From the cell containing the given text, extract its center point as (X, Y) coordinate. 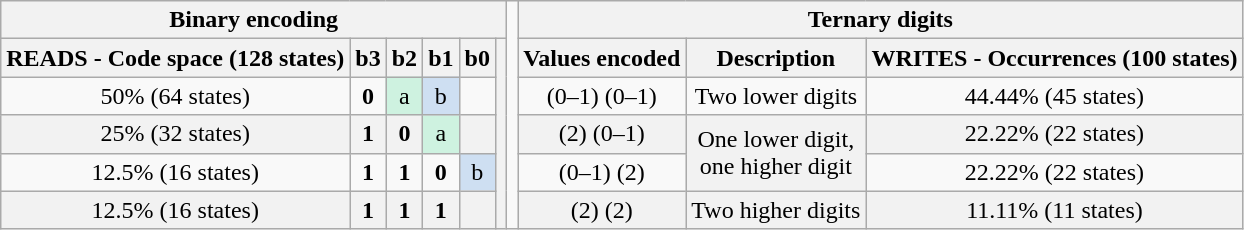
50% (64 states) (176, 96)
(2) (0–1) (602, 134)
Binary encoding (254, 20)
(2) (2) (602, 210)
25% (32 states) (176, 134)
WRITES - Occurrences (100 states) (1054, 58)
Two higher digits (776, 210)
Ternary digits (880, 20)
11.11% (11 states) (1054, 210)
(0–1) (2) (602, 172)
44.44% (45 states) (1054, 96)
Values encoded (602, 58)
b2 (404, 58)
b0 (477, 58)
Two lower digits (776, 96)
Description (776, 58)
READS - Code space (128 states) (176, 58)
b1 (441, 58)
b3 (368, 58)
(0–1) (0–1) (602, 96)
One lower digit,one higher digit (776, 153)
